From the cell containing the given text, extract its center point as [X, Y] coordinate. 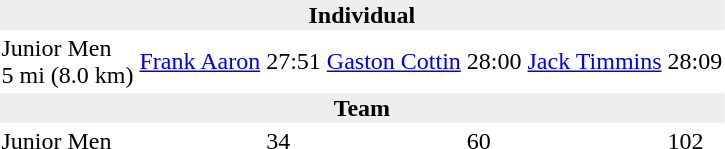
Gaston Cottin [394, 62]
28:00 [494, 62]
Frank Aaron [200, 62]
28:09 [695, 62]
27:51 [294, 62]
Jack Timmins [594, 62]
Individual [362, 15]
Junior Men5 mi (8.0 km) [68, 62]
Team [362, 108]
